Identify which cell holds the provided text, then report its (x, y) central coordinate. 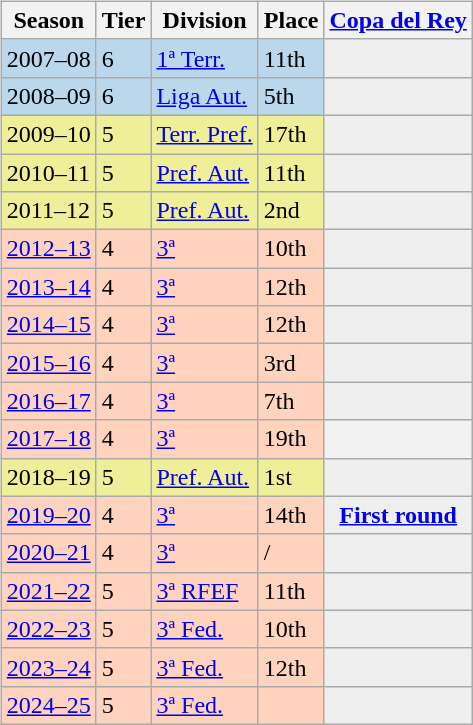
1st (291, 477)
2017–18 (48, 439)
Season (48, 20)
2020–21 (48, 553)
2023–24 (48, 667)
2012–13 (48, 249)
5th (291, 96)
3ª RFEF (204, 591)
Liga Aut. (204, 96)
First round (398, 515)
2007–08 (48, 58)
2021–22 (48, 591)
2nd (291, 211)
2008–09 (48, 96)
2009–10 (48, 134)
Terr. Pref. (204, 134)
Copa del Rey (398, 20)
2010–11 (48, 173)
2015–16 (48, 363)
Place (291, 20)
Division (204, 20)
2018–19 (48, 477)
Tier (124, 20)
2016–17 (48, 401)
17th (291, 134)
2014–15 (48, 325)
14th (291, 515)
2011–12 (48, 211)
7th (291, 401)
2024–25 (48, 705)
1ª Terr. (204, 58)
2019–20 (48, 515)
2013–14 (48, 287)
3rd (291, 363)
19th (291, 439)
/ (291, 553)
2022–23 (48, 629)
